Search for the cell housing the specified text and yield its (X, Y) center coordinate. 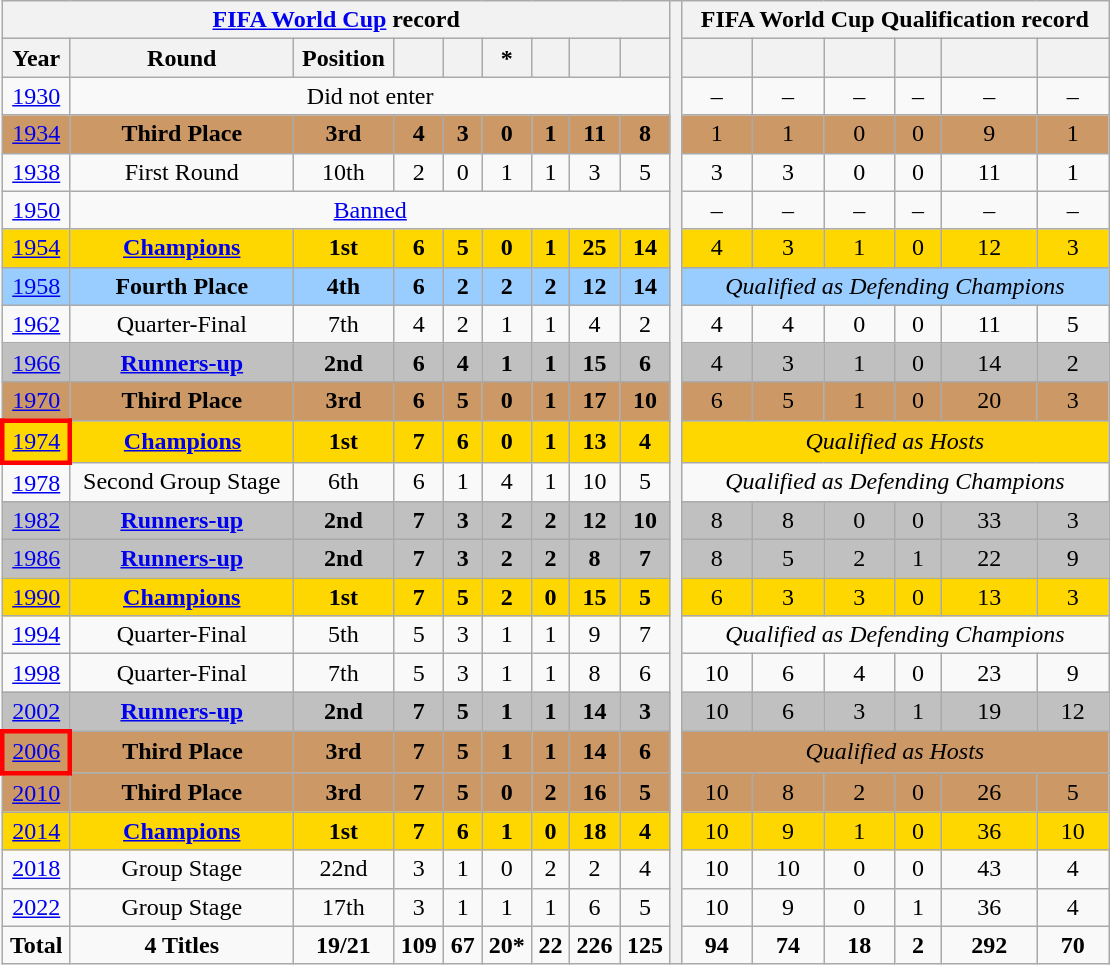
First Round (182, 172)
25 (594, 248)
292 (990, 945)
17th (343, 907)
4 Titles (182, 945)
26 (990, 792)
19/21 (343, 945)
10th (343, 172)
1958 (36, 286)
Second Group Stage (182, 482)
1962 (36, 324)
5th (343, 635)
Total (36, 945)
Position (343, 58)
17 (594, 401)
1970 (36, 401)
1938 (36, 172)
125 (645, 945)
20* (507, 945)
1934 (36, 134)
226 (594, 945)
16 (594, 792)
1986 (36, 559)
1930 (36, 96)
74 (788, 945)
Fourth Place (182, 286)
1950 (36, 210)
FIFA World Cup Qualification record (894, 20)
4th (343, 286)
2002 (36, 712)
1966 (36, 362)
94 (716, 945)
1998 (36, 673)
1974 (36, 442)
Did not enter (370, 96)
2006 (36, 752)
2010 (36, 792)
Round (182, 58)
1954 (36, 248)
1990 (36, 597)
1982 (36, 521)
2022 (36, 907)
67 (463, 945)
33 (990, 521)
* (507, 58)
109 (419, 945)
22nd (343, 869)
2014 (36, 831)
23 (990, 673)
FIFA World Cup record (336, 20)
1978 (36, 482)
1994 (36, 635)
2018 (36, 869)
70 (1072, 945)
Year (36, 58)
19 (990, 712)
20 (990, 401)
6th (343, 482)
Banned (370, 210)
43 (990, 869)
